Pinpoint the cell where the given text exists, returning its (x, y) midpoint coordinate. 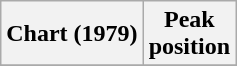
Chart (1979) (72, 34)
Peak position (189, 34)
